Output the [x, y] coordinate of the center of the cell containing the given text.  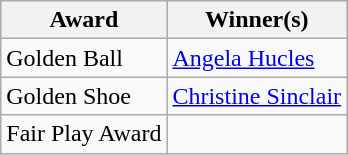
Golden Ball [84, 58]
Award [84, 20]
Christine Sinclair [257, 96]
Angela Hucles [257, 58]
Golden Shoe [84, 96]
Fair Play Award [84, 134]
Winner(s) [257, 20]
